Extract the (x, y) coordinate from the center of the cell holding the provided text.  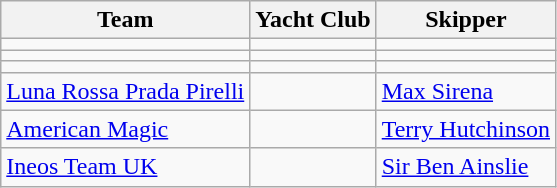
Terry Hutchinson (466, 129)
American Magic (126, 129)
Team (126, 20)
Luna Rossa Prada Pirelli (126, 91)
Skipper (466, 20)
Max Sirena (466, 91)
Sir Ben Ainslie (466, 167)
Yacht Club (313, 20)
Ineos Team UK (126, 167)
